For the text-containing cell, return its midpoint in [x, y] coordinate format. 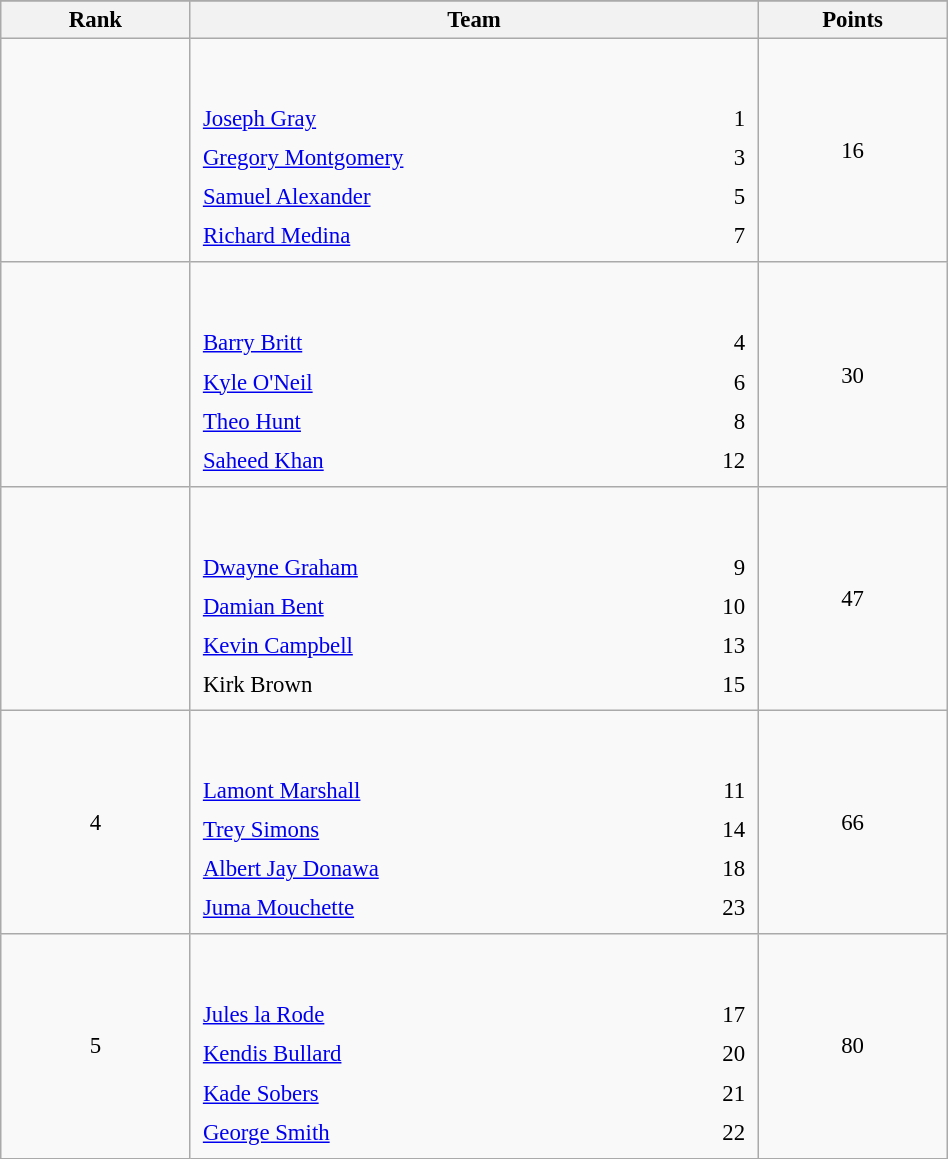
12 [696, 460]
66 [852, 822]
80 [852, 1046]
Richard Medina [448, 236]
Juma Mouchette [432, 908]
George Smith [424, 1132]
Points [852, 20]
21 [700, 1093]
3 [726, 158]
7 [726, 236]
Samuel Alexander [448, 197]
17 [700, 1015]
10 [704, 606]
18 [710, 869]
22 [700, 1132]
Kyle O'Neil [418, 382]
Kirk Brown [428, 684]
Theo Hunt [418, 421]
Dwayne Graham [428, 567]
15 [704, 684]
Kade Sobers [424, 1093]
13 [704, 645]
Dwayne Graham 9 Damian Bent 10 Kevin Campbell 13 Kirk Brown 15 [474, 598]
Joseph Gray [448, 119]
Saheed Khan [418, 460]
Albert Jay Donawa [432, 869]
Damian Bent [428, 606]
Kevin Campbell [428, 645]
20 [700, 1054]
Team [474, 20]
Joseph Gray 1 Gregory Montgomery 3 Samuel Alexander 5 Richard Medina 7 [474, 151]
Jules la Rode 17 Kendis Bullard 20 Kade Sobers 21 George Smith 22 [474, 1046]
16 [852, 151]
47 [852, 598]
Trey Simons [432, 830]
23 [710, 908]
14 [710, 830]
8 [696, 421]
Lamont Marshall 11 Trey Simons 14 Albert Jay Donawa 18 Juma Mouchette 23 [474, 822]
11 [710, 791]
Rank [96, 20]
Jules la Rode [424, 1015]
Kendis Bullard [424, 1054]
Lamont Marshall [432, 791]
30 [852, 374]
Gregory Montgomery [448, 158]
Barry Britt 4 Kyle O'Neil 6 Theo Hunt 8 Saheed Khan 12 [474, 374]
1 [726, 119]
Barry Britt [418, 343]
6 [696, 382]
9 [704, 567]
